Output the (x, y) coordinate of the center of the cell containing the given text.  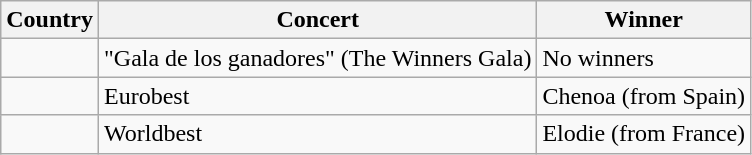
Worldbest (317, 134)
Chenoa (from Spain) (644, 96)
Elodie (from France) (644, 134)
Winner (644, 20)
No winners (644, 58)
"Gala de los ganadores" (The Winners Gala) (317, 58)
Concert (317, 20)
Eurobest (317, 96)
Country (50, 20)
